Determine the (X, Y) coordinate at the center of the cell enclosing the given text.  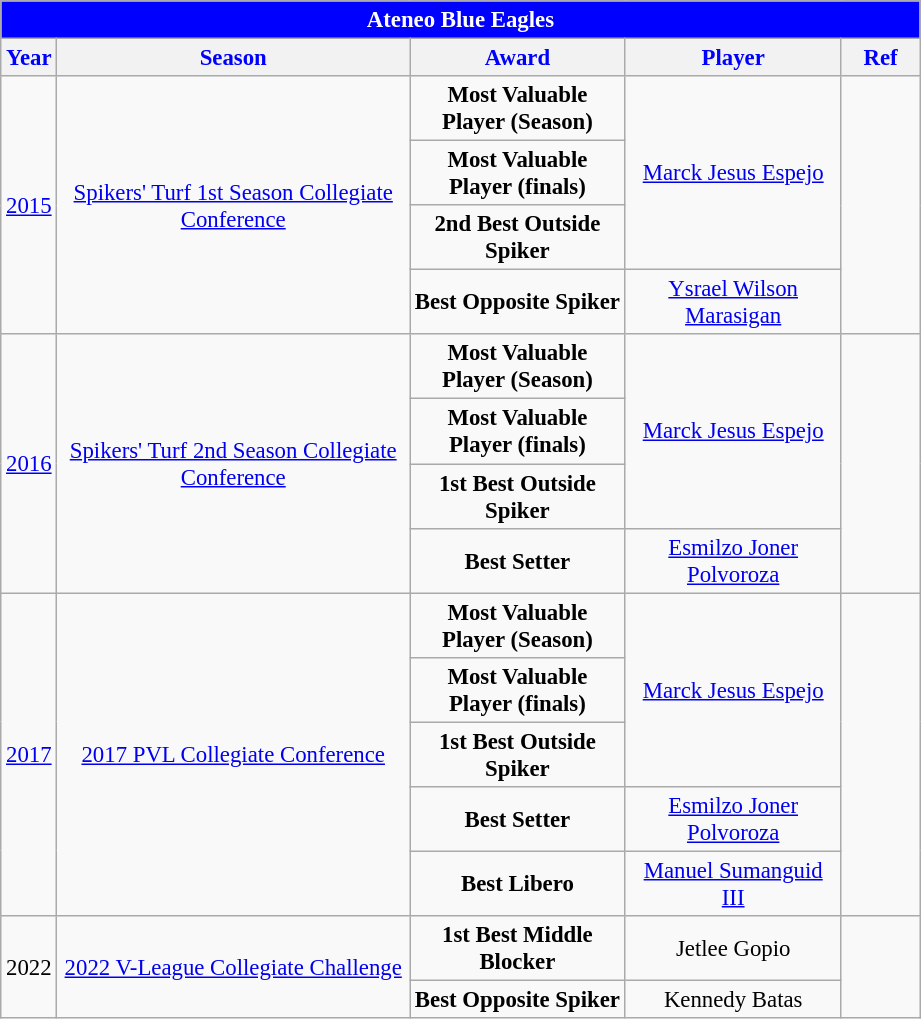
Award (518, 58)
Ysrael Wilson Marasigan (733, 302)
2022 V-League Collegiate Challenge (234, 967)
Season (234, 58)
Best Libero (518, 884)
2015 (29, 205)
2022 (29, 967)
Manuel Sumanguid III (733, 884)
Spikers' Turf 1st Season Collegiate Conference (234, 205)
2017 (29, 754)
Player (733, 58)
2016 (29, 463)
1st Best Middle Blocker (518, 948)
2nd Best Outside Spiker (518, 238)
Kennedy Batas (733, 999)
2017 PVL Collegiate Conference (234, 754)
Ateneo Blue Eagles (460, 20)
Spikers' Turf 2nd Season Collegiate Conference (234, 463)
Ref (880, 58)
Year (29, 58)
Jetlee Gopio (733, 948)
